Pinpoint the cell where the given text exists, returning its [X, Y] midpoint coordinate. 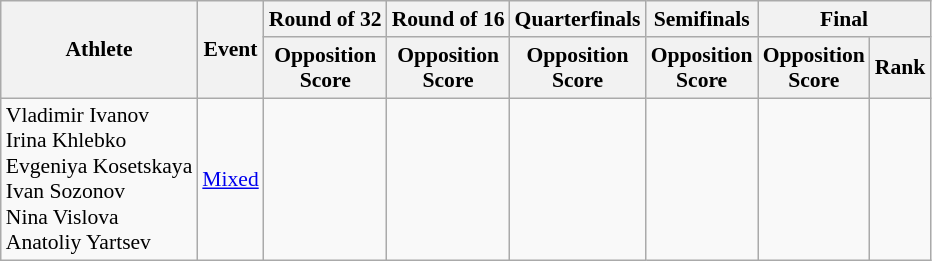
Round of 16 [448, 19]
Round of 32 [326, 19]
Quarterfinals [578, 19]
Athlete [100, 50]
Final [844, 19]
Event [230, 50]
Semifinals [702, 19]
Mixed [230, 180]
Rank [900, 68]
Vladimir Ivanov Irina Khlebko Evgeniya Kosetskaya Ivan Sozonov Nina Vislova Anatoliy Yartsev [100, 180]
